Output the [X, Y] coordinate of the center of the cell containing the given text.  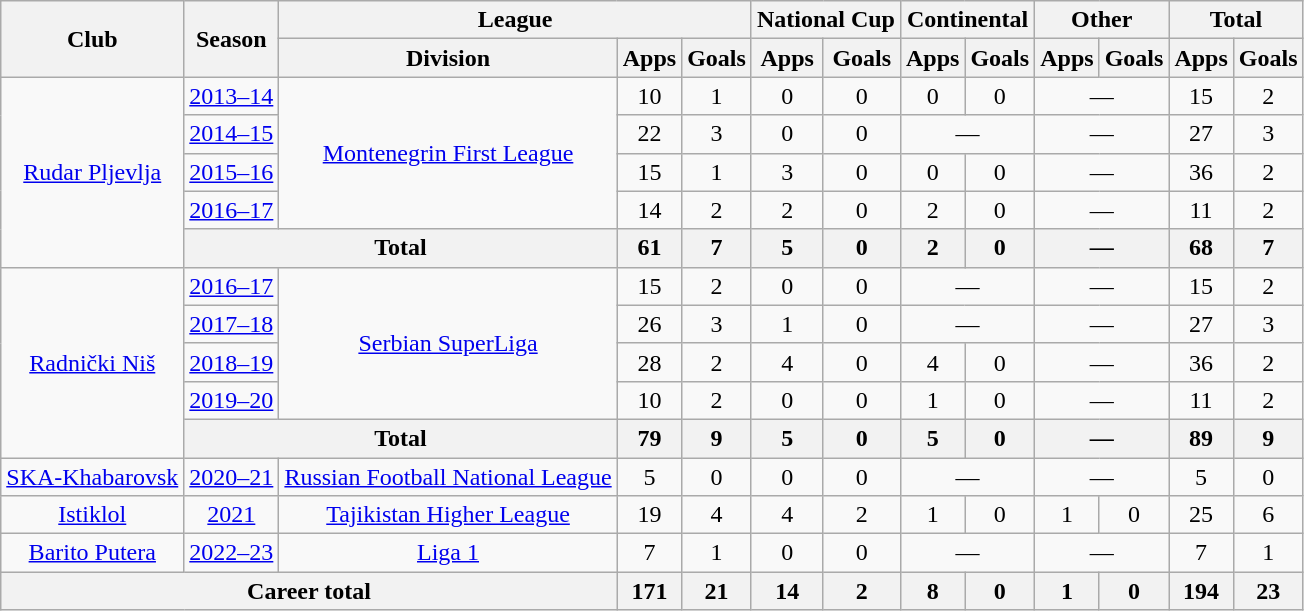
26 [649, 324]
8 [932, 591]
Season [232, 39]
2022–23 [232, 553]
Other [1102, 20]
171 [649, 591]
Continental [967, 20]
2018–19 [232, 362]
SKA-Khabarovsk [92, 477]
Russian Football National League [448, 477]
2019–20 [232, 400]
79 [649, 438]
Istiklol [92, 515]
2014–15 [232, 134]
2013–14 [232, 96]
28 [649, 362]
22 [649, 134]
23 [1268, 591]
Montenegrin First League [448, 153]
Tajikistan Higher League [448, 515]
Liga 1 [448, 553]
Career total [309, 591]
Barito Putera [92, 553]
2021 [232, 515]
89 [1201, 438]
National Cup [826, 20]
2015–16 [232, 172]
Division [448, 58]
194 [1201, 591]
68 [1201, 248]
61 [649, 248]
6 [1268, 515]
21 [717, 591]
25 [1201, 515]
League [516, 20]
Serbian SuperLiga [448, 343]
2017–18 [232, 324]
19 [649, 515]
2020–21 [232, 477]
Rudar Pljevlja [92, 172]
Club [92, 39]
Radnički Niš [92, 362]
